Capture the cell that displays the provided text and extract its [X, Y] central coordinate. 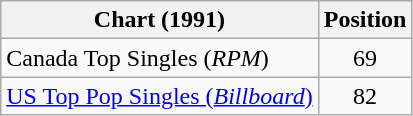
Canada Top Singles (RPM) [160, 58]
82 [365, 96]
69 [365, 58]
US Top Pop Singles (Billboard) [160, 96]
Chart (1991) [160, 20]
Position [365, 20]
